Return the [X, Y] coordinate for the center point of the cell that contains the specified text.  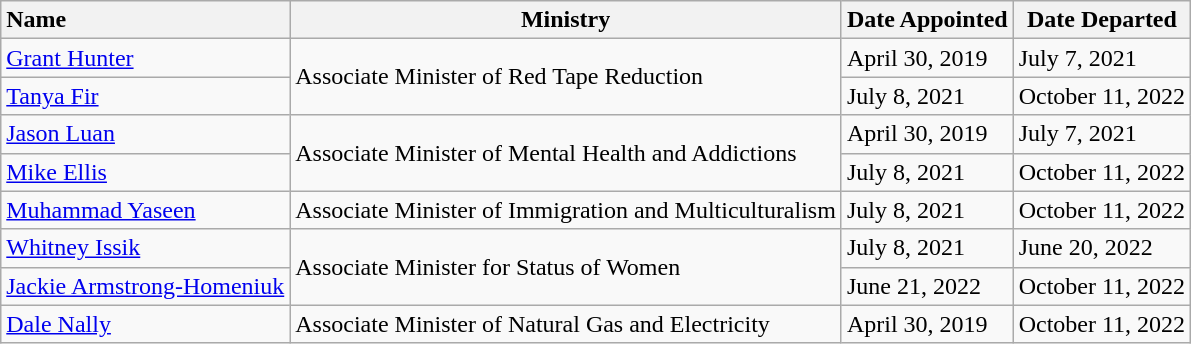
Name [146, 20]
Whitney Issik [146, 248]
Tanya Fir [146, 96]
June 20, 2022 [1102, 248]
Associate Minister of Red Tape Reduction [566, 77]
Associate Minister of Mental Health and Addictions [566, 153]
Date Appointed [927, 20]
Ministry [566, 20]
Date Departed [1102, 20]
June 21, 2022 [927, 286]
Associate Minister for Status of Women [566, 267]
Dale Nally [146, 324]
Muhammad Yaseen [146, 210]
Jason Luan [146, 134]
Associate Minister of Immigration and Multiculturalism [566, 210]
Associate Minister of Natural Gas and Electricity [566, 324]
Mike Ellis [146, 172]
Jackie Armstrong-Homeniuk [146, 286]
Grant Hunter [146, 58]
